Identify which cell holds the provided text, then report its [x, y] central coordinate. 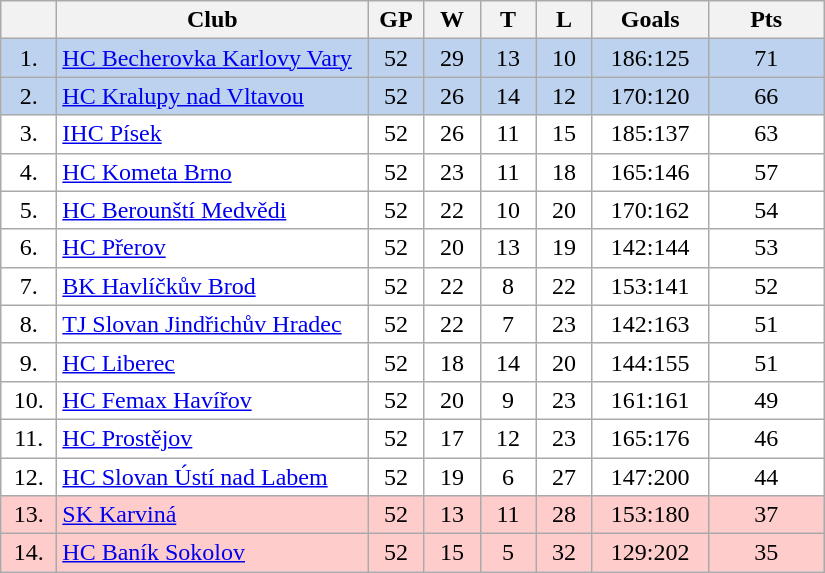
9 [508, 400]
SK Karviná [212, 515]
1. [29, 58]
28 [564, 515]
5 [508, 553]
186:125 [650, 58]
2. [29, 96]
HC Kralupy nad Vltavou [212, 96]
Club [212, 20]
49 [766, 400]
129:202 [650, 553]
185:137 [650, 134]
TJ Slovan Jindřichův Hradec [212, 324]
L [564, 20]
T [508, 20]
14. [29, 553]
165:146 [650, 172]
6 [508, 477]
161:161 [650, 400]
66 [766, 96]
HC Slovan Ústí nad Labem [212, 477]
142:163 [650, 324]
57 [766, 172]
7 [508, 324]
35 [766, 553]
153:141 [650, 286]
8. [29, 324]
HC Kometa Brno [212, 172]
170:120 [650, 96]
29 [452, 58]
HC Přerov [212, 248]
37 [766, 515]
Pts [766, 20]
153:180 [650, 515]
32 [564, 553]
4. [29, 172]
8 [508, 286]
11. [29, 438]
144:155 [650, 362]
53 [766, 248]
71 [766, 58]
63 [766, 134]
HC Berounští Medvědi [212, 210]
46 [766, 438]
HC Femax Havířov [212, 400]
13. [29, 515]
HC Becherovka Karlovy Vary [212, 58]
HC Baník Sokolov [212, 553]
GP [396, 20]
170:162 [650, 210]
44 [766, 477]
W [452, 20]
IHC Písek [212, 134]
9. [29, 362]
165:176 [650, 438]
147:200 [650, 477]
HC Prostějov [212, 438]
12. [29, 477]
142:144 [650, 248]
6. [29, 248]
17 [452, 438]
Goals [650, 20]
7. [29, 286]
5. [29, 210]
3. [29, 134]
BK Havlíčkův Brod [212, 286]
54 [766, 210]
10. [29, 400]
27 [564, 477]
HC Liberec [212, 362]
